Find where the given text appears and provide that cell's center as [X, Y] coordinate. 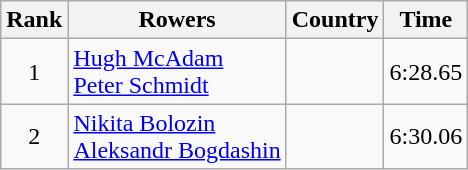
1 [34, 72]
6:28.65 [426, 72]
Nikita BolozinAleksandr Bogdashin [177, 136]
Country [335, 20]
Rowers [177, 20]
6:30.06 [426, 136]
Time [426, 20]
2 [34, 136]
Rank [34, 20]
Hugh McAdamPeter Schmidt [177, 72]
